Capture the cell that displays the provided text and extract its (X, Y) central coordinate. 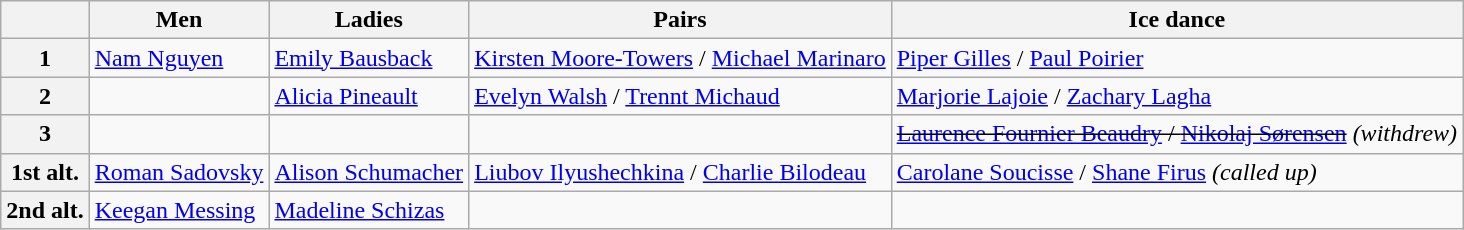
1st alt. (45, 172)
1 (45, 58)
Pairs (680, 20)
Men (179, 20)
Emily Bausback (369, 58)
Liubov Ilyushechkina / Charlie Bilodeau (680, 172)
Marjorie Lajoie / Zachary Lagha (1176, 96)
Roman Sadovsky (179, 172)
Piper Gilles / Paul Poirier (1176, 58)
Alicia Pineault (369, 96)
2nd alt. (45, 210)
Ice dance (1176, 20)
Laurence Fournier Beaudry / Nikolaj Sørensen (withdrew) (1176, 134)
Nam Nguyen (179, 58)
3 (45, 134)
Kirsten Moore-Towers / Michael Marinaro (680, 58)
Madeline Schizas (369, 210)
2 (45, 96)
Keegan Messing (179, 210)
Carolane Soucisse / Shane Firus (called up) (1176, 172)
Ladies (369, 20)
Evelyn Walsh / Trennt Michaud (680, 96)
Alison Schumacher (369, 172)
